Search for the cell housing the specified text and yield its (x, y) center coordinate. 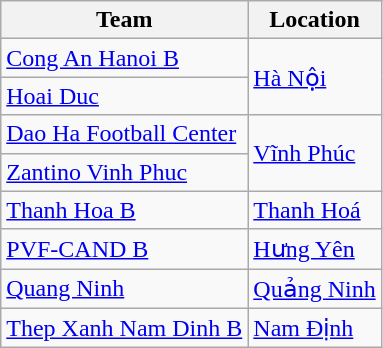
Nam Định (314, 328)
Quang Ninh (124, 289)
Location (314, 20)
PVF-CAND B (124, 249)
Zantino Vinh Phuc (124, 172)
Hoai Duc (124, 96)
Thanh Hoa B (124, 210)
Thep Xanh Nam Dinh B (124, 328)
Cong An Hanoi B (124, 58)
Thanh Hoá (314, 210)
Dao Ha Football Center (124, 134)
Quảng Ninh (314, 289)
Hưng Yên (314, 249)
Hà Nội (314, 77)
Vĩnh Phúc (314, 153)
Team (124, 20)
